Provide the [x, y] coordinate of the cell's center where the given text is located.  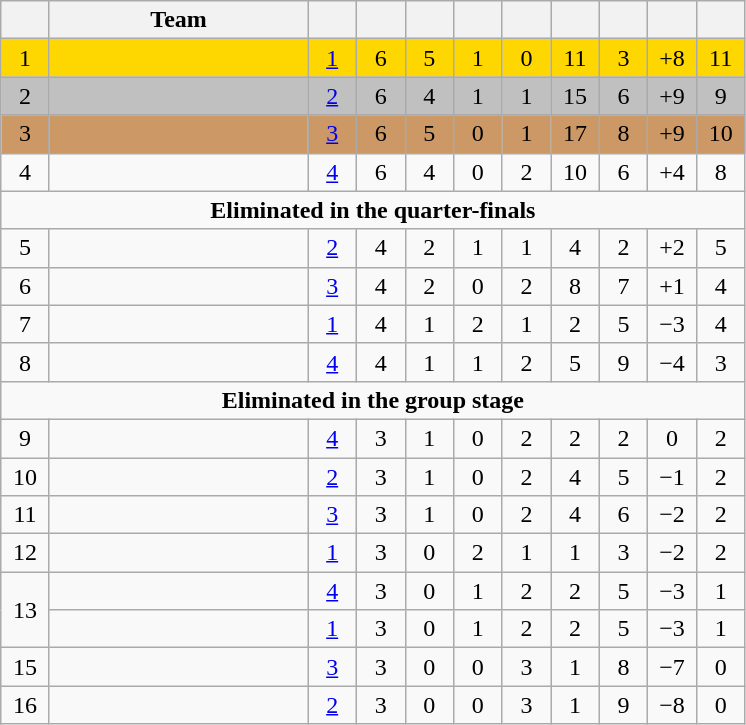
Eliminated in the group stage [373, 400]
Team [178, 20]
Eliminated in the quarter-finals [373, 210]
−8 [672, 705]
17 [576, 134]
−1 [672, 477]
+1 [672, 286]
16 [26, 705]
+4 [672, 172]
+2 [672, 248]
−7 [672, 667]
13 [26, 610]
−4 [672, 362]
12 [26, 553]
+8 [672, 58]
